Capture the cell that displays the provided text and extract its [X, Y] central coordinate. 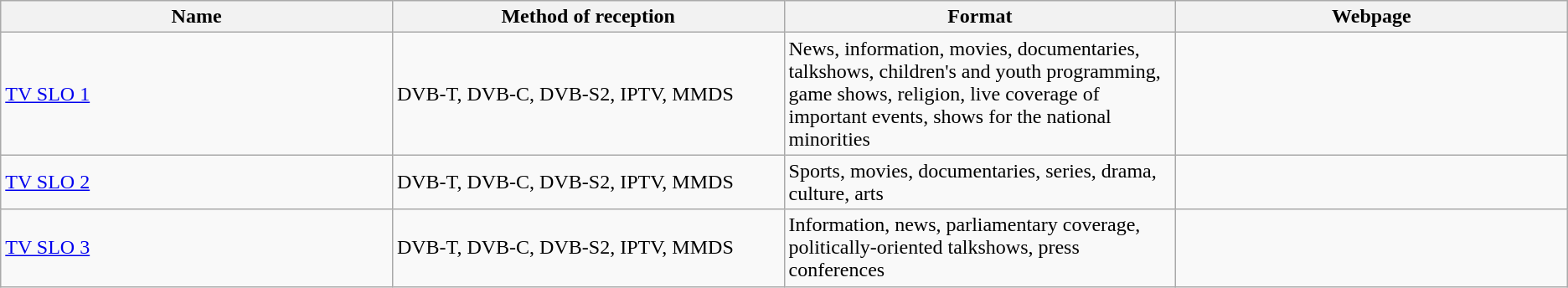
TV SLO 3 [197, 248]
Name [197, 17]
Format [980, 17]
Method of reception [588, 17]
Information, news, parliamentary coverage, politically-oriented talkshows, press conferences [980, 248]
TV SLO 1 [197, 94]
Sports, movies, documentaries, series, drama, culture, arts [980, 183]
Webpage [1372, 17]
TV SLO 2 [197, 183]
